Pinpoint the cell where the given text exists, returning its [x, y] midpoint coordinate. 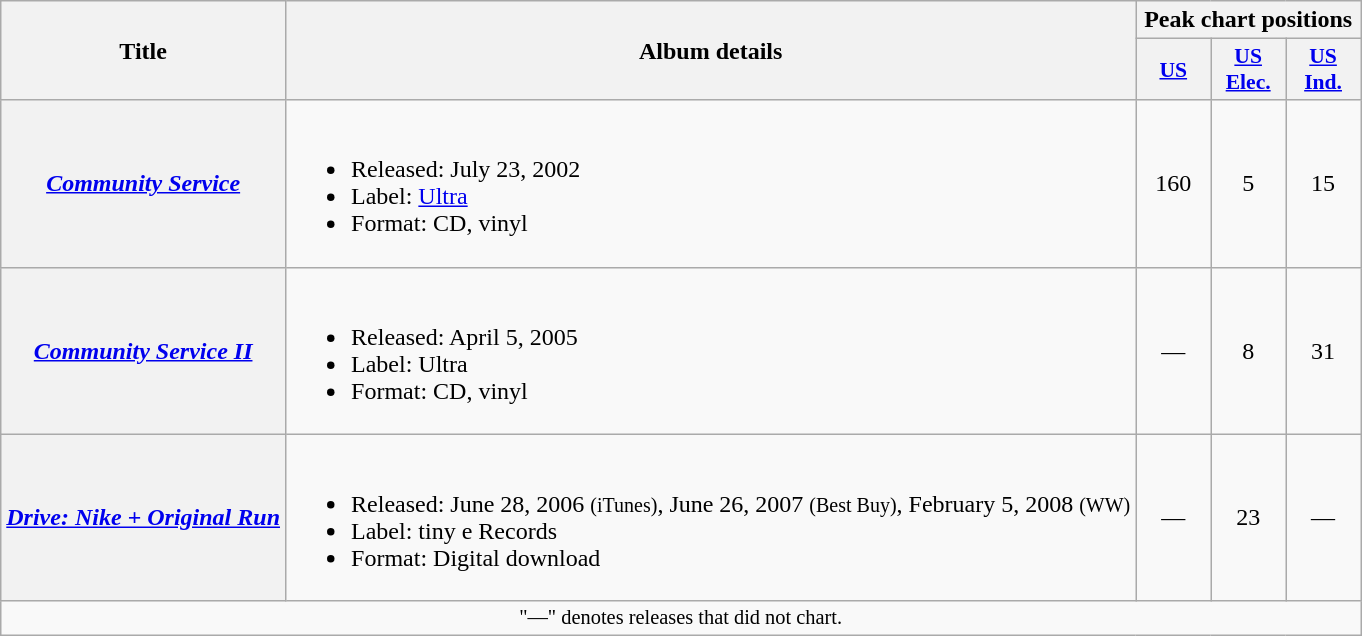
"—" denotes releases that did not chart. [681, 618]
US Ind. [1324, 70]
Drive: Nike + Original Run [144, 518]
8 [1248, 350]
15 [1324, 184]
Peak chart positions [1248, 20]
Community Service [144, 184]
US Elec. [1248, 70]
Released: April 5, 2005Label: UltraFormat: CD, vinyl [711, 350]
5 [1248, 184]
Album details [711, 50]
23 [1248, 518]
Title [144, 50]
Community Service II [144, 350]
US [1174, 70]
160 [1174, 184]
Released: June 28, 2006 (iTunes), June 26, 2007 (Best Buy), February 5, 2008 (WW)Label: tiny e RecordsFormat: Digital download [711, 518]
31 [1324, 350]
Released: July 23, 2002Label: UltraFormat: CD, vinyl [711, 184]
